Pinpoint the cell where the given text exists, returning its (x, y) midpoint coordinate. 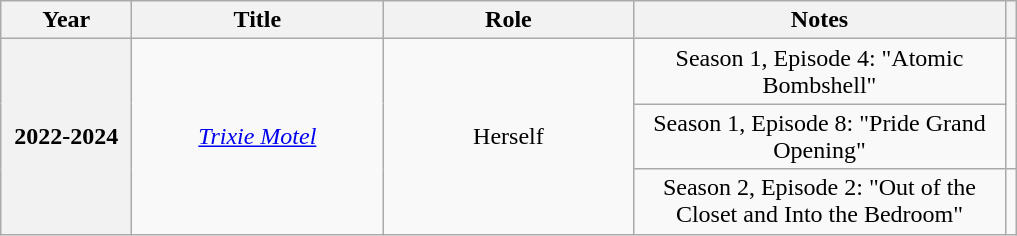
Trixie Motel (258, 136)
Title (258, 20)
Season 2, Episode 2: "Out of the Closet and Into the Bedroom" (820, 202)
2022-2024 (66, 136)
Notes (820, 20)
Role (508, 20)
Season 1, Episode 4: "Atomic Bombshell" (820, 72)
Season 1, Episode 8: "Pride Grand Opening" (820, 136)
Year (66, 20)
Herself (508, 136)
